For the text-containing cell, return its midpoint in [X, Y] coordinate format. 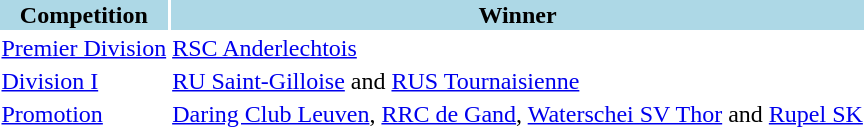
Competition [84, 15]
Division I [84, 81]
Premier Division [84, 48]
